From the cell containing the given text, extract its center point as (X, Y) coordinate. 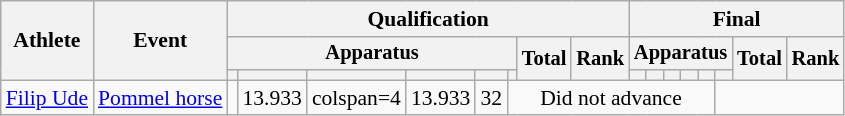
Pommel horse (160, 98)
Final (736, 19)
32 (491, 98)
Athlete (47, 40)
colspan=4 (356, 98)
Qualification (428, 19)
Did not advance (611, 98)
Event (160, 40)
Filip Ude (47, 98)
